Detect which cell encompasses the target text, then output its (x, y) center coordinate. 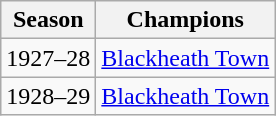
Champions (186, 20)
Season (48, 20)
1928–29 (48, 96)
1927–28 (48, 58)
